Provide the [X, Y] coordinate of the cell's center where the given text is located.  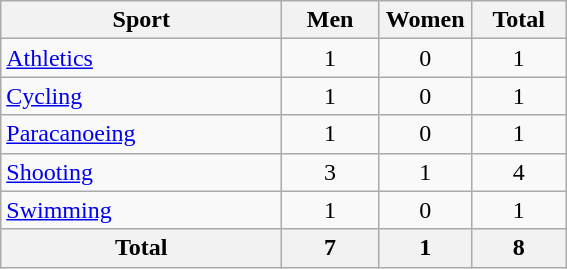
Swimming [142, 210]
Athletics [142, 58]
Women [425, 20]
Sport [142, 20]
Cycling [142, 96]
3 [330, 172]
Men [330, 20]
7 [330, 248]
8 [519, 248]
Paracanoeing [142, 134]
Shooting [142, 172]
4 [519, 172]
